Find where the given text appears and provide that cell's center as [x, y] coordinate. 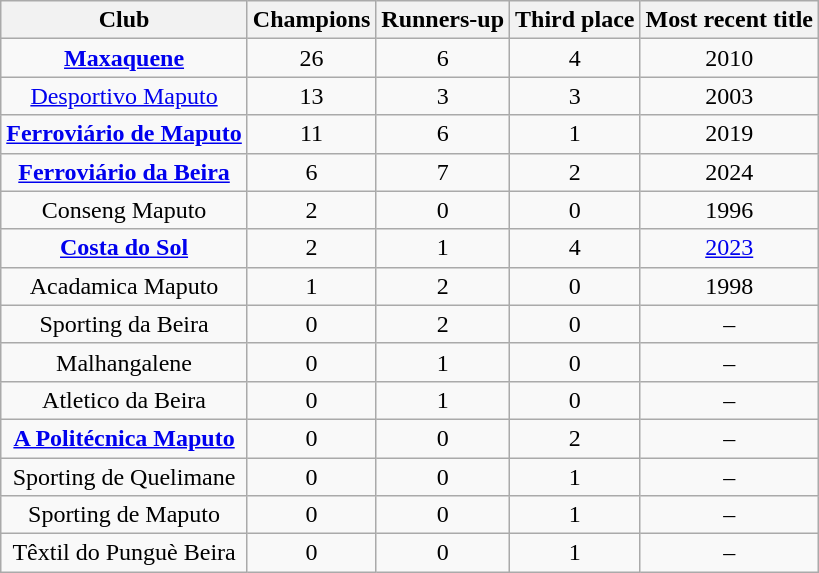
Atletico da Beira [124, 400]
1998 [730, 286]
Acadamica Maputo [124, 286]
Maxaquene [124, 58]
Têxtil do Punguè Beira [124, 553]
Sporting de Maputo [124, 515]
26 [311, 58]
Ferroviário da Beira [124, 172]
13 [311, 96]
Desportivo Maputo [124, 96]
Conseng Maputo [124, 210]
Runners-up [443, 20]
Malhangalene [124, 362]
2019 [730, 134]
Club [124, 20]
Champions [311, 20]
A Politécnica Maputo [124, 438]
Third place [575, 20]
Most recent title [730, 20]
Sporting da Beira [124, 324]
Sporting de Quelimane [124, 477]
11 [311, 134]
7 [443, 172]
Costa do Sol [124, 248]
2003 [730, 96]
2023 [730, 248]
Ferroviário de Maputo [124, 134]
2010 [730, 58]
1996 [730, 210]
2024 [730, 172]
